Determine the [x, y] coordinate at the center of the cell enclosing the given text.  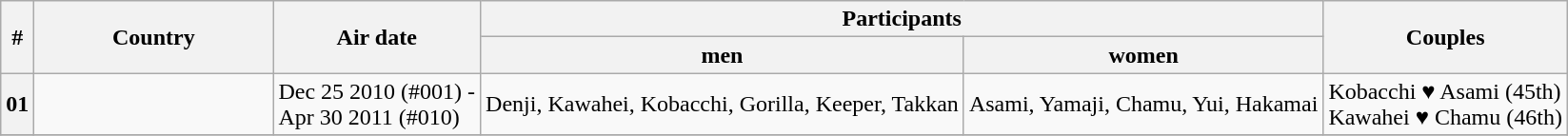
Asami, Yamaji, Chamu, Yui, Hakamai [1142, 105]
Denji, Kawahei, Kobacchi, Gorilla, Keeper, Takkan [723, 105]
Country [154, 37]
# [17, 37]
Dec 25 2010 (#001) -Apr 30 2011 (#010) [377, 105]
01 [17, 105]
Kobacchi ♥ Asami (45th)Kawahei ♥ Chamu (46th) [1445, 105]
Couples [1445, 37]
men [723, 55]
Air date [377, 37]
women [1142, 55]
Participants [903, 19]
